Return the (x, y) coordinate for the center point of the cell that contains the specified text.  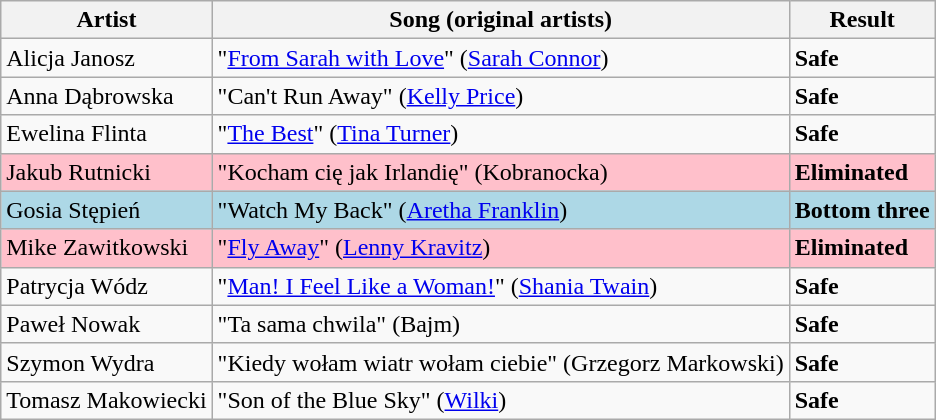
"Kocham cię jak Irlandię" (Kobranocka) (500, 172)
"Son of the Blue Sky" (Wilki) (500, 400)
Ewelina Flinta (106, 134)
"Man! I Feel Like a Woman!" (Shania Twain) (500, 286)
Anna Dąbrowska (106, 96)
"The Best" (Tina Turner) (500, 134)
"From Sarah with Love" (Sarah Connor) (500, 58)
Szymon Wydra (106, 362)
Patrycja Wódz (106, 286)
Artist (106, 20)
Mike Zawitkowski (106, 248)
Song (original artists) (500, 20)
"Can't Run Away" (Kelly Price) (500, 96)
"Ta sama chwila" (Bajm) (500, 324)
"Fly Away" (Lenny Kravitz) (500, 248)
"Watch My Back" (Aretha Franklin) (500, 210)
Tomasz Makowiecki (106, 400)
Result (862, 20)
Bottom three (862, 210)
Alicja Janosz (106, 58)
Gosia Stępień (106, 210)
"Kiedy wołam wiatr wołam ciebie" (Grzegorz Markowski) (500, 362)
Paweł Nowak (106, 324)
Jakub Rutnicki (106, 172)
